Return [X, Y] of the center of cell containing provided text 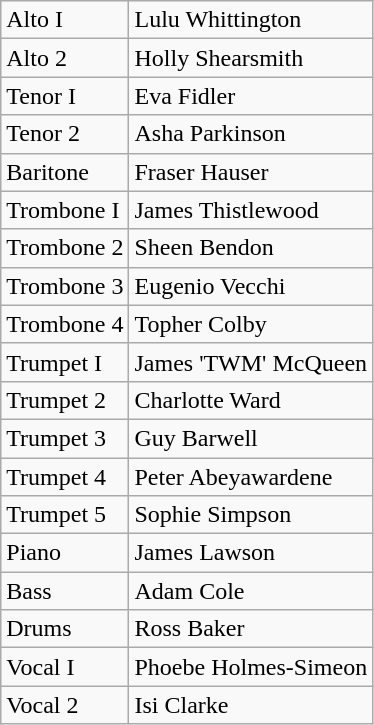
Eugenio Vecchi [251, 286]
Sheen Bendon [251, 248]
Trombone 2 [65, 248]
Trumpet 5 [65, 515]
James 'TWM' McQueen [251, 362]
Tenor I [65, 96]
Charlotte Ward [251, 400]
Trombone 3 [65, 286]
Asha Parkinson [251, 134]
Vocal 2 [65, 705]
Adam Cole [251, 591]
Bass [65, 591]
James Lawson [251, 553]
Trombone 4 [65, 324]
Sophie Simpson [251, 515]
Topher Colby [251, 324]
James Thistlewood [251, 210]
Drums [65, 629]
Trumpet 4 [65, 477]
Holly Shearsmith [251, 58]
Trombone I [65, 210]
Baritone [65, 172]
Guy Barwell [251, 438]
Alto 2 [65, 58]
Ross Baker [251, 629]
Trumpet 3 [65, 438]
Fraser Hauser [251, 172]
Trumpet 2 [65, 400]
Vocal I [65, 667]
Alto I [65, 20]
Peter Abeyawardene [251, 477]
Phoebe Holmes-Simeon [251, 667]
Isi Clarke [251, 705]
Eva Fidler [251, 96]
Trumpet I [65, 362]
Tenor 2 [65, 134]
Lulu Whittington [251, 20]
Piano [65, 553]
